Find where the given text appears and provide that cell's center as [x, y] coordinate. 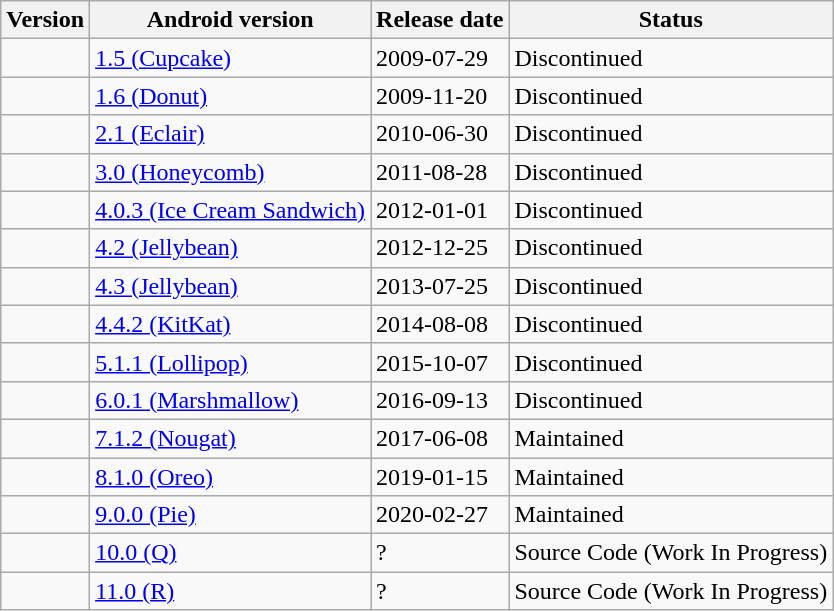
8.1.0 (Oreo) [230, 477]
2015-10-07 [440, 362]
Release date [440, 20]
4.0.3 (Ice Cream Sandwich) [230, 210]
6.0.1 (Marshmallow) [230, 400]
9.0.0 (Pie) [230, 515]
4.3 (Jellybean) [230, 286]
2010-06-30 [440, 134]
2.1 (Eclair) [230, 134]
1.6 (Donut) [230, 96]
2016-09-13 [440, 400]
7.1.2 (Nougat) [230, 438]
2017-06-08 [440, 438]
2012-01-01 [440, 210]
2011-08-28 [440, 172]
1.5 (Cupcake) [230, 58]
Android version [230, 20]
2009-07-29 [440, 58]
2009-11-20 [440, 96]
2019-01-15 [440, 477]
2020-02-27 [440, 515]
2013-07-25 [440, 286]
Status [671, 20]
Version [46, 20]
10.0 (Q) [230, 553]
2012-12-25 [440, 248]
4.4.2 (KitKat) [230, 324]
4.2 (Jellybean) [230, 248]
3.0 (Honeycomb) [230, 172]
2014-08-08 [440, 324]
5.1.1 (Lollipop) [230, 362]
11.0 (R) [230, 591]
